Detect which cell encompasses the target text, then output its [X, Y] center coordinate. 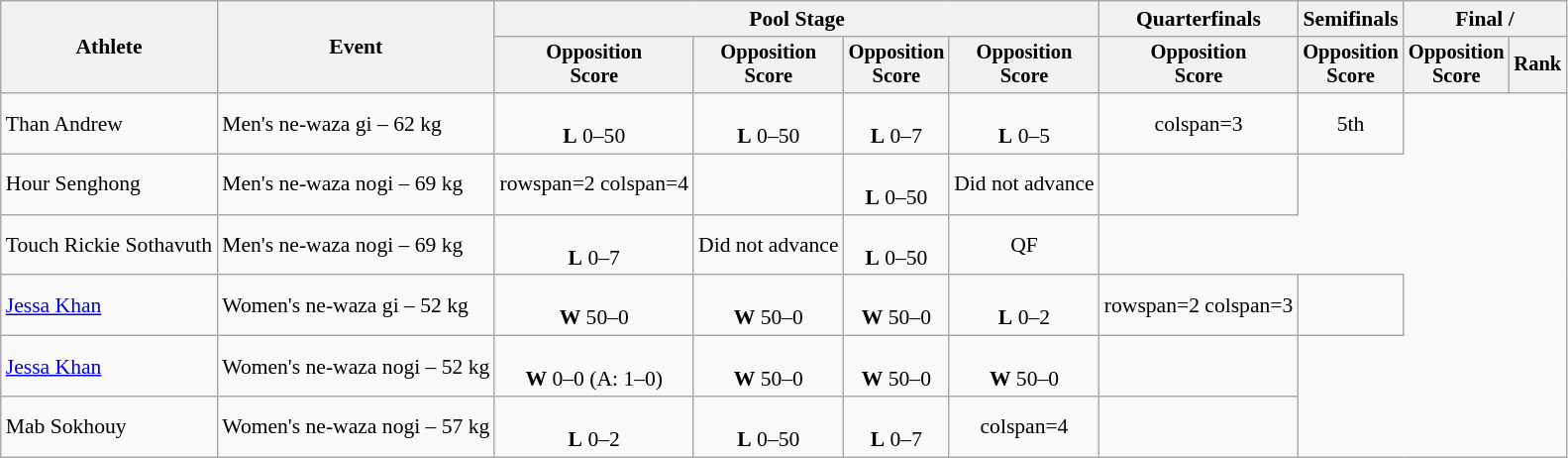
Quarterfinals [1199, 19]
5th [1351, 123]
Men's ne-waza gi – 62 kg [356, 123]
Semifinals [1351, 19]
Athlete [109, 48]
colspan=4 [1024, 426]
Women's ne-waza gi – 52 kg [356, 305]
colspan=3 [1199, 123]
Than Andrew [109, 123]
Rank [1537, 65]
L 0–5 [1024, 123]
Mab Sokhouy [109, 426]
rowspan=2 colspan=4 [594, 184]
Touch Rickie Sothavuth [109, 246]
QF [1024, 246]
Hour Senghong [109, 184]
Final / [1485, 19]
Event [356, 48]
W 0–0 (A: 1–0) [594, 367]
Women's ne-waza nogi – 52 kg [356, 367]
Women's ne-waza nogi – 57 kg [356, 426]
Pool Stage [796, 19]
rowspan=2 colspan=3 [1199, 305]
